Search for the cell housing the specified text and yield its [X, Y] center coordinate. 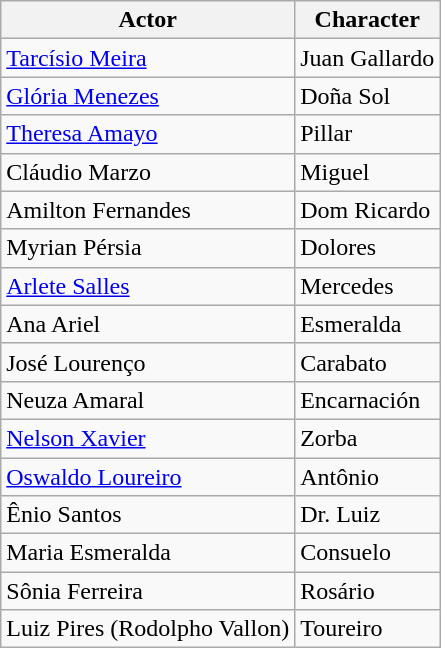
Rosário [368, 591]
Theresa Amayo [148, 134]
José Lourenço [148, 362]
Miguel [368, 172]
Pillar [368, 134]
Zorba [368, 438]
Glória Menezes [148, 96]
Neuza Amaral [148, 400]
Toureiro [368, 629]
Dr. Luiz [368, 515]
Oswaldo Loureiro [148, 477]
Mercedes [368, 286]
Arlete Salles [148, 286]
Maria Esmeralda [148, 553]
Dolores [368, 248]
Consuelo [368, 553]
Encarnación [368, 400]
Actor [148, 20]
Cláudio Marzo [148, 172]
Nelson Xavier [148, 438]
Sônia Ferreira [148, 591]
Luiz Pires (Rodolpho Vallon) [148, 629]
Doña Sol [368, 96]
Juan Gallardo [368, 58]
Character [368, 20]
Myrian Pérsia [148, 248]
Antônio [368, 477]
Esmeralda [368, 324]
Ênio Santos [148, 515]
Ana Ariel [148, 324]
Dom Ricardo [368, 210]
Amilton Fernandes [148, 210]
Carabato [368, 362]
Tarcísio Meira [148, 58]
